Capture the cell that displays the provided text and extract its [X, Y] central coordinate. 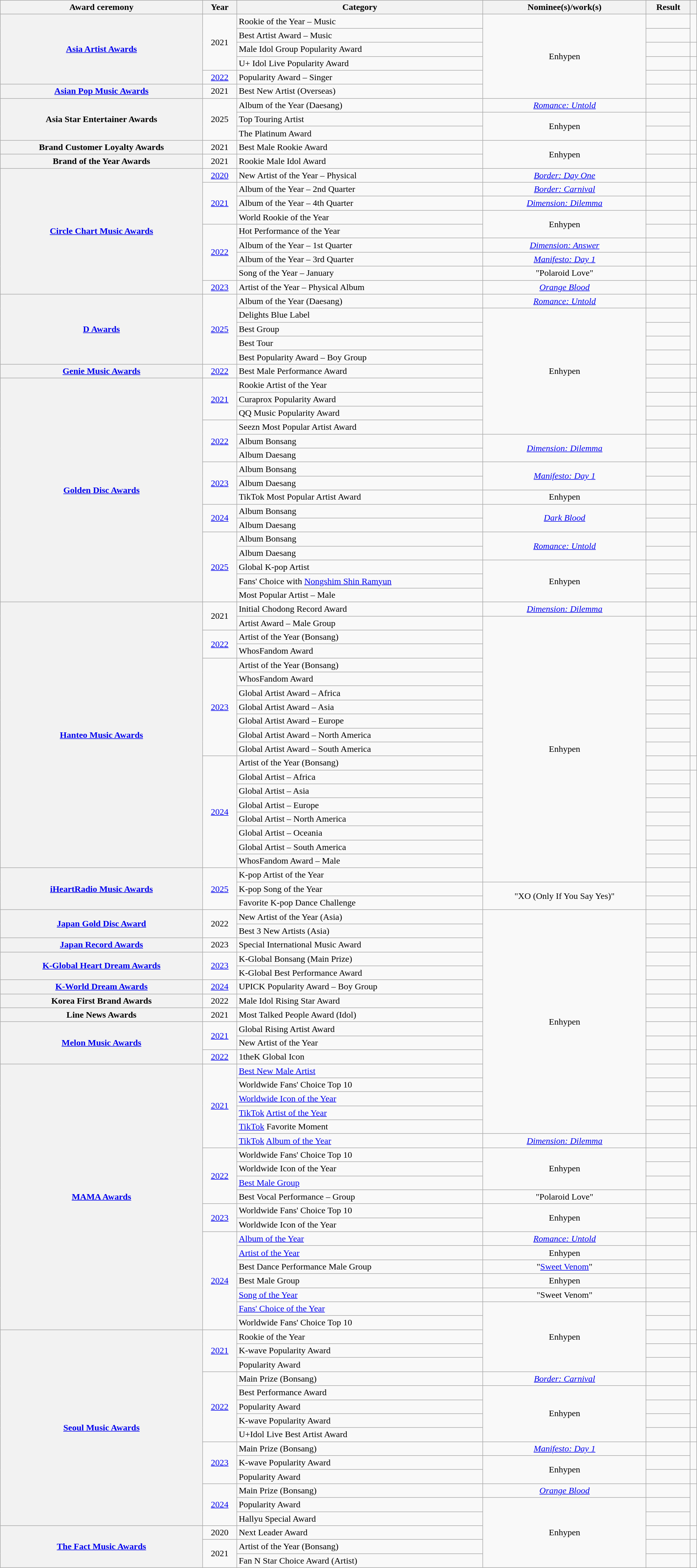
Year [220, 7]
Asia Artist Awards [101, 49]
Japan Record Awards [101, 945]
Best Vocal Performance – Group [360, 1197]
Male Idol Group Popularity Award [360, 49]
Seoul Music Awards [101, 1428]
U+Idol Live Best Artist Award [360, 1435]
K-Global Bonsang (Main Prize) [360, 959]
New Artist of the Year (Asia) [360, 917]
Global K-pop Artist [360, 567]
Global Artist – North America [360, 819]
Hanteo Music Awards [101, 735]
Fans' Choice with Nongshim Shin Ramyun [360, 581]
UPICK Popularity Award – Boy Group [360, 987]
Rookie Artist of the Year [360, 385]
Most Popular Artist – Male [360, 595]
Popularity Award – Singer [360, 77]
Best New Artist (Overseas) [360, 91]
Next Leader Award [360, 1533]
Fan N Star Choice Award (Artist) [360, 1561]
WhosFandom Award – Male [360, 861]
Album of the Year – 4th Quarter [360, 203]
Male Idol Rising Star Award [360, 1001]
Category [360, 7]
Global Artist – Oceania [360, 833]
Seezn Most Popular Artist Award [360, 427]
Global Rising Artist Award [360, 1029]
"XO (Only If You Say Yes)" [565, 896]
Best New Male Artist [360, 1071]
Best 3 New Artists (Asia) [360, 931]
Nominee(s)/work(s) [565, 7]
MAMA Awards [101, 1197]
Dimension: Answer [565, 245]
Global Artist Award – Europe [360, 721]
Curaprox Popularity Award [360, 399]
Melon Music Awards [101, 1043]
Best Popularity Award – Boy Group [360, 357]
Song of the Year [360, 1294]
The Fact Music Awards [101, 1547]
Rookie of the Year [360, 1337]
K-World Dream Awards [101, 987]
Global Artist – Asia [360, 791]
Album of the Year – 2nd Quarter [360, 189]
Album of the Year [360, 1239]
Best Male Performance Award [360, 371]
Most Talked People Award (Idol) [360, 1015]
Genie Music Awards [101, 371]
iHeartRadio Music Awards [101, 889]
K-pop Song of the Year [360, 889]
Song of the Year – January [360, 273]
Global Artist Award – South America [360, 749]
Border: Day One [565, 175]
Global Artist – South America [360, 847]
TikTok Favorite Moment [360, 1127]
Award ceremony [101, 7]
Delights Blue Label [360, 315]
Brand of the Year Awards [101, 161]
Album of the Year – 3rd Quarter [360, 259]
TikTok Album of the Year [360, 1141]
Best Dance Performance Male Group [360, 1267]
Circle Chart Music Awards [101, 232]
Top Touring Artist [360, 119]
Global Artist Award – North America [360, 735]
World Rookie of the Year [360, 217]
The Platinum Award [360, 133]
Best Performance Award [360, 1393]
Best Group [360, 329]
Best Artist Award – Music [360, 35]
Hallyu Special Award [360, 1519]
K-Global Best Performance Award [360, 973]
Best Tour [360, 343]
K-Global Heart Dream Awards [101, 966]
New Artist of the Year [360, 1043]
Best Male Rookie Award [360, 147]
TikTok Most Popular Artist Award [360, 497]
D Awards [101, 329]
Global Artist Award – Africa [360, 693]
1theK Global Icon [360, 1057]
Hot Performance of the Year [360, 231]
Rookie of the Year – Music [360, 21]
Initial Chodong Record Award [360, 609]
Artist of the Year [360, 1253]
Album of the Year – 1st Quarter [360, 245]
Asian Pop Music Awards [101, 91]
Artist Award – Male Group [360, 623]
Favorite K-pop Dance Challenge [360, 903]
Global Artist Award – Asia [360, 707]
Korea First Brand Awards [101, 1001]
Global Artist – Europe [360, 805]
Result [668, 7]
Rookie Male Idol Award [360, 161]
Artist of the Year – Physical Album [360, 287]
Asia Star Entertainer Awards [101, 119]
Brand Customer Loyalty Awards [101, 147]
K-pop Artist of the Year [360, 875]
Dark Blood [565, 518]
Line News Awards [101, 1015]
Global Artist – Africa [360, 777]
Golden Disc Awards [101, 490]
Special International Music Award [360, 945]
Fans' Choice of the Year [360, 1309]
QQ Music Popularity Award [360, 413]
U+ Idol Live Popularity Award [360, 63]
Japan Gold Disc Award [101, 924]
New Artist of the Year – Physical [360, 175]
TikTok Artist of the Year [360, 1113]
